Locate the cell with the specified text and output its (x, y) center coordinate. 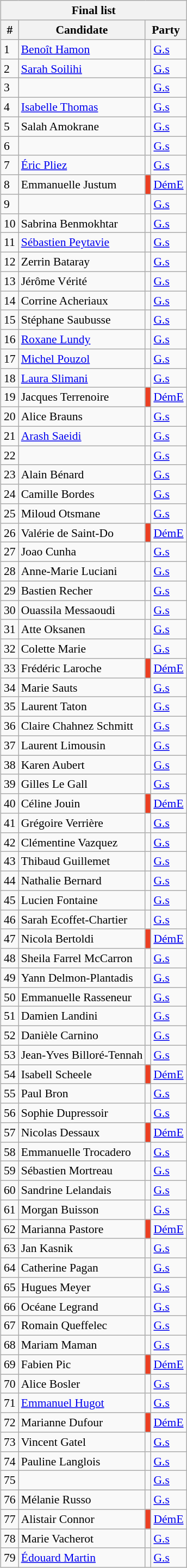
67 (10, 1326)
57 (10, 1133)
Hugues Meyer (82, 1287)
Arash Saeidi (82, 436)
Emmanuelle Trocadero (82, 1152)
Atte Oksanen (82, 629)
Colette Marie (82, 649)
56 (10, 1113)
49 (10, 978)
Laurent Taton (82, 707)
Yann Delmon-Plantadis (82, 978)
Nicola Bertoldi (82, 939)
32 (10, 649)
68 (10, 1345)
Jérôme Vérité (82, 281)
13 (10, 281)
Éric Pliez (82, 165)
Catherine Pagan (82, 1268)
Roxane Lundy (82, 339)
21 (10, 436)
Thibaud Guillemet (82, 862)
Fabien Pic (82, 1364)
26 (10, 533)
Claire Chahnez Schmitt (82, 726)
33 (10, 668)
Jean-Yves Billoré-Tennah (82, 1055)
Final list (93, 10)
51 (10, 1016)
Alain Bénard (82, 475)
Laurent Limousin (82, 745)
71 (10, 1403)
41 (10, 823)
Océane Legrand (82, 1306)
28 (10, 571)
Marie Vacherot (82, 1539)
19 (10, 397)
52 (10, 1035)
31 (10, 629)
20 (10, 416)
Benoît Hamon (82, 49)
23 (10, 475)
45 (10, 900)
Salah Amokrane (82, 127)
# (10, 30)
70 (10, 1384)
Isabell Scheele (82, 1074)
Jacques Terrenoire (82, 397)
Party (165, 30)
22 (10, 456)
9 (10, 204)
Marianne Dufour (82, 1422)
64 (10, 1268)
65 (10, 1287)
40 (10, 804)
Nathalie Bernard (82, 881)
48 (10, 958)
Alice Bosler (82, 1384)
Emmanuelle Justum (82, 185)
46 (10, 920)
7 (10, 165)
Emmanuel Hugot (82, 1403)
Camille Bordes (82, 494)
30 (10, 610)
Candidate (82, 30)
18 (10, 378)
Damien Landini (82, 1016)
3 (10, 88)
10 (10, 223)
24 (10, 494)
5 (10, 127)
Nicolas Dessaux (82, 1133)
29 (10, 591)
Gilles Le Gall (82, 784)
66 (10, 1306)
Danièle Carnino (82, 1035)
Mélanie Russo (82, 1500)
Sébastien Peytavie (82, 243)
Valérie de Saint-Do (82, 533)
35 (10, 707)
Sandrine Lelandais (82, 1190)
73 (10, 1442)
Joao Cunha (82, 552)
Bastien Recher (82, 591)
43 (10, 862)
11 (10, 243)
Grégoire Verrière (82, 823)
25 (10, 514)
Vincent Gatel (82, 1442)
17 (10, 359)
69 (10, 1364)
Frédéric Laroche (82, 668)
36 (10, 726)
15 (10, 320)
Zerrin Bataray (82, 262)
39 (10, 784)
Laura Slimani (82, 378)
58 (10, 1152)
Jan Kasnik (82, 1248)
37 (10, 745)
Romain Queffelec (82, 1326)
Marianna Pastore (82, 1229)
44 (10, 881)
78 (10, 1539)
Marie Sauts (82, 687)
Paul Bron (82, 1093)
34 (10, 687)
Anne-Marie Luciani (82, 571)
38 (10, 765)
Sarah Soilihi (82, 68)
Clémentine Vazquez (82, 842)
60 (10, 1190)
75 (10, 1481)
76 (10, 1500)
Michel Pouzol (82, 359)
Céline Jouin (82, 804)
42 (10, 842)
59 (10, 1171)
4 (10, 107)
Stéphane Saubusse (82, 320)
Morgan Buisson (82, 1210)
2 (10, 68)
27 (10, 552)
Édouard Martin (82, 1558)
Pauline Langlois (82, 1461)
1 (10, 49)
Ouassila Messaoudi (82, 610)
Corrine Acheriaux (82, 301)
74 (10, 1461)
Emmanuelle Rasseneur (82, 997)
Sophie Dupressoir (82, 1113)
Sarah Ecoffet-Chartier (82, 920)
Alistair Connor (82, 1519)
16 (10, 339)
55 (10, 1093)
63 (10, 1248)
Sébastien Mortreau (82, 1171)
47 (10, 939)
Alice Brauns (82, 416)
53 (10, 1055)
72 (10, 1422)
Mariam Maman (82, 1345)
79 (10, 1558)
Isabelle Thomas (82, 107)
Sabrina Benmokhtar (82, 223)
12 (10, 262)
Miloud Otsmane (82, 514)
61 (10, 1210)
6 (10, 146)
54 (10, 1074)
77 (10, 1519)
Karen Aubert (82, 765)
Lucien Fontaine (82, 900)
14 (10, 301)
8 (10, 185)
62 (10, 1229)
50 (10, 997)
Sheila Farrel McCarron (82, 958)
